Provide the (X, Y) coordinate of the cell's center where the given text is located.  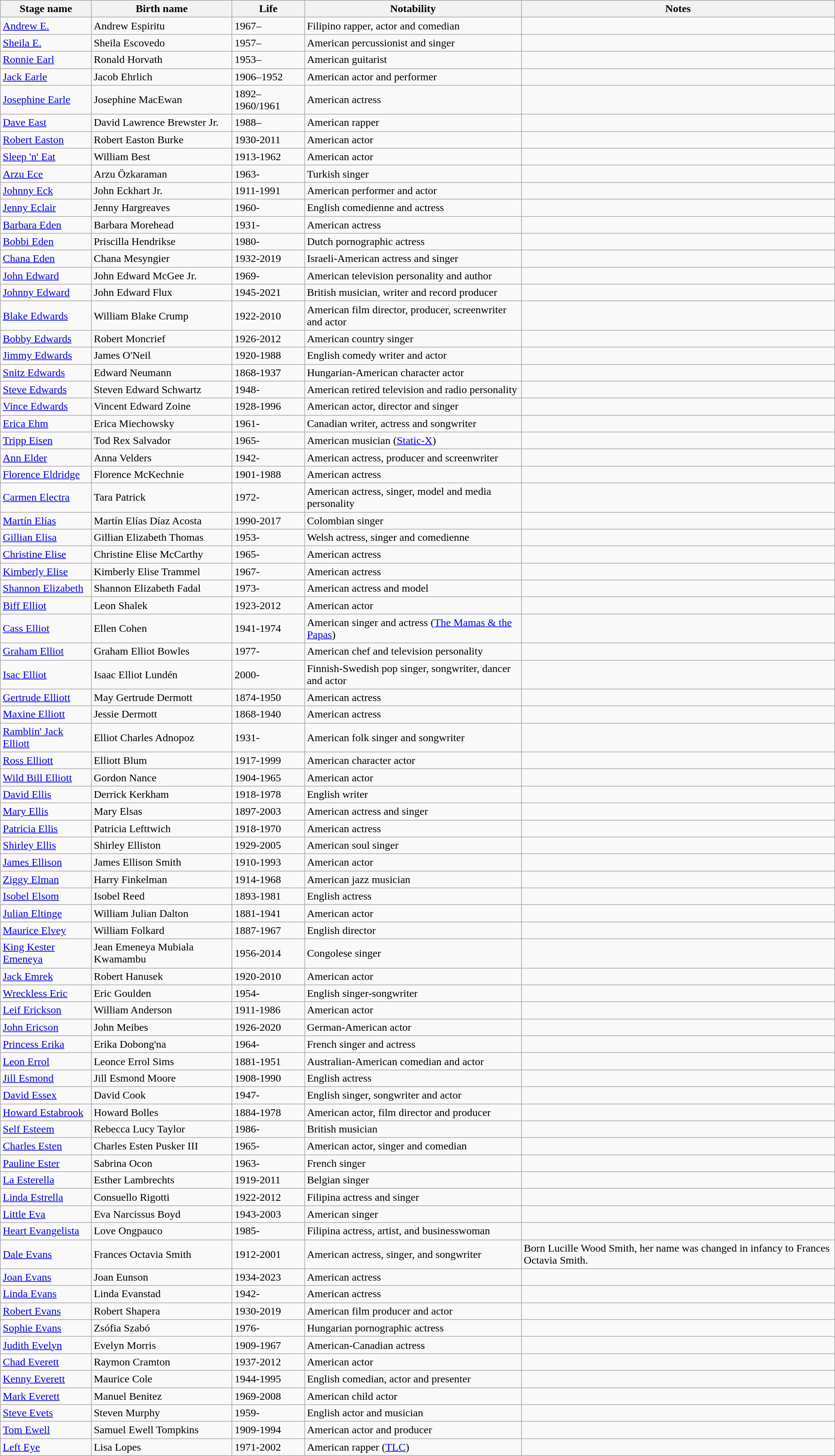
Erica Miechowsky (162, 423)
1868-1940 (268, 714)
1912-2001 (268, 1254)
1932-2019 (268, 259)
Johnny Edward (46, 293)
1990-2017 (268, 521)
English comedienne and actress (413, 207)
1948- (268, 390)
American actress, singer, model and media personality (413, 497)
Sheila Escovedo (162, 43)
American retired television and radio personality (413, 390)
Edward Neumann (162, 373)
1892–1960/1961 (268, 100)
Ellen Cohen (162, 628)
French singer and actress (413, 1044)
Hungarian pornographic actress (413, 1328)
Sheila E. (46, 43)
Linda Evans (46, 1294)
Howard Bolles (162, 1112)
Kimberly Elise (46, 572)
1947- (268, 1095)
1926-2012 (268, 339)
Chana Mesyngier (162, 259)
Ronnie Earl (46, 60)
Israeli-American actress and singer (413, 259)
Josephine MacEwan (162, 100)
Shirley Ellis (46, 846)
Barbara Eden (46, 224)
American actor and performer (413, 77)
American actress, singer, and songwriter (413, 1254)
1945-2021 (268, 293)
Canadian writer, actress and songwriter (413, 423)
Jessie Dermott (162, 714)
James Ellison Smith (162, 863)
Leonce Errol Sims (162, 1061)
Kimberly Elise Trammel (162, 572)
Heart Evangelista (46, 1231)
1911-1986 (268, 1010)
David Lawrence Brewster Jr. (162, 123)
Dutch pornographic actress (413, 242)
William Anderson (162, 1010)
John Edward McGee Jr. (162, 276)
1943-2003 (268, 1214)
Welsh actress, singer and comedienne (413, 538)
1934-2023 (268, 1277)
American performer and actor (413, 191)
Steve Evets (46, 1413)
1919-2011 (268, 1180)
American actor, director and singer (413, 407)
Vincent Edward Zoine (162, 407)
British musician, writer and record producer (413, 293)
James O'Neil (162, 356)
May Gertrude Dermott (162, 697)
American film director, producer, screenwriter and actor (413, 316)
American rapper (TLC) (413, 1447)
1918-1978 (268, 794)
Ann Elder (46, 457)
John Edward (46, 276)
Christine Elise (46, 555)
Notability (413, 9)
Graham Elliot (46, 651)
Congolese singer (413, 953)
1904-1965 (268, 777)
Consuello Rigotti (162, 1197)
American actress and model (413, 589)
Jacob Ehrlich (162, 77)
Ronald Horvath (162, 60)
Manuel Benitez (162, 1396)
Derrick Kerkham (162, 794)
Snitz Edwards (46, 373)
American guitarist (413, 60)
1928-1996 (268, 407)
Chana Eden (46, 259)
Elliott Blum (162, 760)
English actor and musician (413, 1413)
Patricia Ellis (46, 829)
Robert Easton Burke (162, 140)
Mark Everett (46, 1396)
1874-1950 (268, 697)
Elliot Charles Adnopoz (162, 737)
1960- (268, 207)
Steven Murphy (162, 1413)
Left Eye (46, 1447)
1914-1968 (268, 879)
British musician (413, 1129)
Jimmy Edwards (46, 356)
Life (268, 9)
Jean Emeneya Mubiala Kwamambu (162, 953)
1953- (268, 538)
Barbara Morehead (162, 224)
Birth name (162, 9)
Finnish-Swedish pop singer, songwriter, dancer and actor (413, 675)
Anna Velders (162, 457)
William Best (162, 157)
Linda Evanstad (162, 1294)
American folk singer and songwriter (413, 737)
John Meibes (162, 1027)
American actress and singer (413, 811)
Jill Esmond (46, 1078)
Maxine Elliott (46, 714)
Patricia Lefttwich (162, 829)
Colombian singer (413, 521)
William Folkard (162, 930)
Johnny Eck (46, 191)
1920-1988 (268, 356)
American actor, singer and comedian (413, 1146)
English singer-songwriter (413, 993)
James Ellison (46, 863)
Isac Elliot (46, 675)
Jill Esmond Moore (162, 1078)
1930-2011 (268, 140)
Filipina actress, artist, and businesswoman (413, 1231)
Gordon Nance (162, 777)
1920-2010 (268, 976)
Vince Edwards (46, 407)
William Julian Dalton (162, 913)
Tod Rex Salvador (162, 440)
Arzu Ece (46, 174)
Tara Patrick (162, 497)
Robert Hanusek (162, 976)
Maurice Elvey (46, 930)
Little Eva (46, 1214)
Pauline Ester (46, 1163)
Robert Moncrief (162, 339)
1941-1974 (268, 628)
Mary Ellis (46, 811)
English comedy writer and actor (413, 356)
Notes (678, 9)
David Cook (162, 1095)
Joan Evans (46, 1277)
German-American actor (413, 1027)
1917-1999 (268, 760)
1986- (268, 1129)
1964- (268, 1044)
Erica Ehm (46, 423)
American television personality and author (413, 276)
English writer (413, 794)
1953– (268, 60)
1911-1991 (268, 191)
1988– (268, 123)
1937-2012 (268, 1362)
Martín Elías (46, 521)
La Esterella (46, 1180)
Florence McKechnie (162, 474)
Julian Eltinge (46, 913)
Isaac Elliot Lundén (162, 675)
American-Canadian actress (413, 1345)
Carmen Electra (46, 497)
1930-2019 (268, 1311)
Rebecca Lucy Taylor (162, 1129)
Shannon Elizabeth Fadal (162, 589)
William Blake Crump (162, 316)
Judith Evelyn (46, 1345)
1969- (268, 276)
1906–1952 (268, 77)
Harry Finkelman (162, 879)
Biff Elliot (46, 606)
Linda Estrella (46, 1197)
Love Ongpauco (162, 1231)
Frances Octavia Smith (162, 1254)
1973- (268, 589)
1884-1978 (268, 1112)
Jenny Eclair (46, 207)
1918-1970 (268, 829)
Jack Emrek (46, 976)
Maurice Cole (162, 1379)
Hungarian-American character actor (413, 373)
American jazz musician (413, 879)
French singer (413, 1163)
Martín Elías Díaz Acosta (162, 521)
Ziggy Elman (46, 879)
Princess Erika (46, 1044)
1967- (268, 572)
American singer and actress (The Mamas & the Papas) (413, 628)
Leon Errol (46, 1061)
1976- (268, 1328)
1985- (268, 1231)
Self Esteem (46, 1129)
Jack Earle (46, 77)
1881-1951 (268, 1061)
1957– (268, 43)
David Essex (46, 1095)
1897-2003 (268, 811)
1961- (268, 423)
Zsófia Szabó (162, 1328)
Robert Evans (46, 1311)
English singer, songwriter and actor (413, 1095)
Isobel Elsom (46, 896)
David Ellis (46, 794)
2000- (268, 675)
Howard Estabrook (46, 1112)
1977- (268, 651)
Ramblin' Jack Elliott (46, 737)
Gillian Elisa (46, 538)
Steve Edwards (46, 390)
Sophie Evans (46, 1328)
Erika Dobong'na (162, 1044)
Filipino rapper, actor and comedian (413, 26)
King Kester Emeneya (46, 953)
Ross Elliott (46, 760)
John Ericson (46, 1027)
American actor and producer (413, 1430)
Sabrina Ocon (162, 1163)
Josephine Earle (46, 100)
American character actor (413, 760)
American soul singer (413, 846)
Leif Erickson (46, 1010)
Christine Elise McCarthy (162, 555)
John Edward Flux (162, 293)
Raymon Cramton (162, 1362)
Evelyn Morris (162, 1345)
1868-1937 (268, 373)
Priscilla Hendrikse (162, 242)
Gertrude Elliott (46, 697)
Andrew Espiritu (162, 26)
American percussionist and singer (413, 43)
1913-1962 (268, 157)
Charles Esten Pusker III (162, 1146)
Charles Esten (46, 1146)
1959- (268, 1413)
Isobel Reed (162, 896)
Mary Elsas (162, 811)
Sleep 'n' Eat (46, 157)
Stage name (46, 9)
1971-2002 (268, 1447)
Born Lucille Wood Smith, her name was changed in infancy to Frances Octavia Smith. (678, 1254)
1972- (268, 497)
Chad Everett (46, 1362)
1929-2005 (268, 846)
Jenny Hargreaves (162, 207)
1909-1967 (268, 1345)
Leon Shalek (162, 606)
Belgian singer (413, 1180)
Bobbi Eden (46, 242)
Steven Edward Schwartz (162, 390)
American actress, producer and screenwriter (413, 457)
Esther Lambrechts (162, 1180)
1887-1967 (268, 930)
Andrew E. (46, 26)
Filipina actress and singer (413, 1197)
American film producer and actor (413, 1311)
Shannon Elizabeth (46, 589)
English comedian, actor and presenter (413, 1379)
Dale Evans (46, 1254)
Gillian Elizabeth Thomas (162, 538)
1893-1981 (268, 896)
1909-1994 (268, 1430)
Robert Shapera (162, 1311)
1944-1995 (268, 1379)
Blake Edwards (46, 316)
1926-2020 (268, 1027)
1956-2014 (268, 953)
1923-2012 (268, 606)
English director (413, 930)
Wreckless Eric (46, 993)
Eric Goulden (162, 993)
American musician (Static-X) (413, 440)
Bobby Edwards (46, 339)
Lisa Lopes (162, 1447)
American child actor (413, 1396)
American singer (413, 1214)
Turkish singer (413, 174)
American country singer (413, 339)
1922-2012 (268, 1197)
Arzu Özkaraman (162, 174)
Eva Narcissus Boyd (162, 1214)
Tom Ewell (46, 1430)
Australian-American comedian and actor (413, 1061)
Tripp Eisen (46, 440)
Joan Eunson (162, 1277)
American rapper (413, 123)
1922-2010 (268, 316)
1908-1990 (268, 1078)
John Eckhart Jr. (162, 191)
1881-1941 (268, 913)
1967– (268, 26)
American actor, film director and producer (413, 1112)
1901-1988 (268, 474)
Dave East (46, 123)
Robert Easton (46, 140)
Kenny Everett (46, 1379)
American chef and television personality (413, 651)
Florence Eldridge (46, 474)
Shirley Elliston (162, 846)
Graham Elliot Bowles (162, 651)
Cass Elliot (46, 628)
1954- (268, 993)
1969-2008 (268, 1396)
Wild Bill Elliott (46, 777)
Samuel Ewell Tompkins (162, 1430)
1980- (268, 242)
1910-1993 (268, 863)
